Detect which cell encompasses the target text, then output its (X, Y) center coordinate. 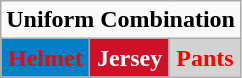
Jersey (130, 58)
Uniform Combination (121, 20)
Pants (204, 58)
Helmet (46, 58)
